Scan for the cell matching the given text and deliver its [X, Y] coordinate at center. 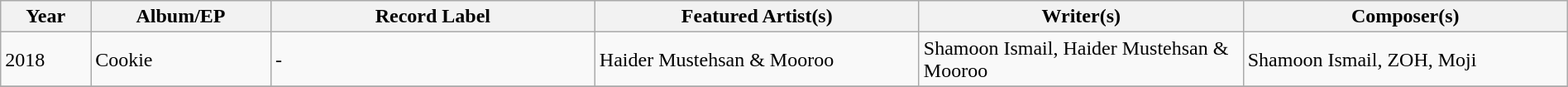
Shamoon Ismail, Haider Mustehsan & Mooroo [1081, 60]
Album/EP [181, 17]
- [433, 60]
2018 [46, 60]
Year [46, 17]
Cookie [181, 60]
Featured Artist(s) [757, 17]
Composer(s) [1405, 17]
Writer(s) [1081, 17]
Record Label [433, 17]
Shamoon Ismail, ZOH, Moji [1405, 60]
Haider Mustehsan & Mooroo [757, 60]
